Return the [x, y] coordinate for the center point of the cell that contains the specified text.  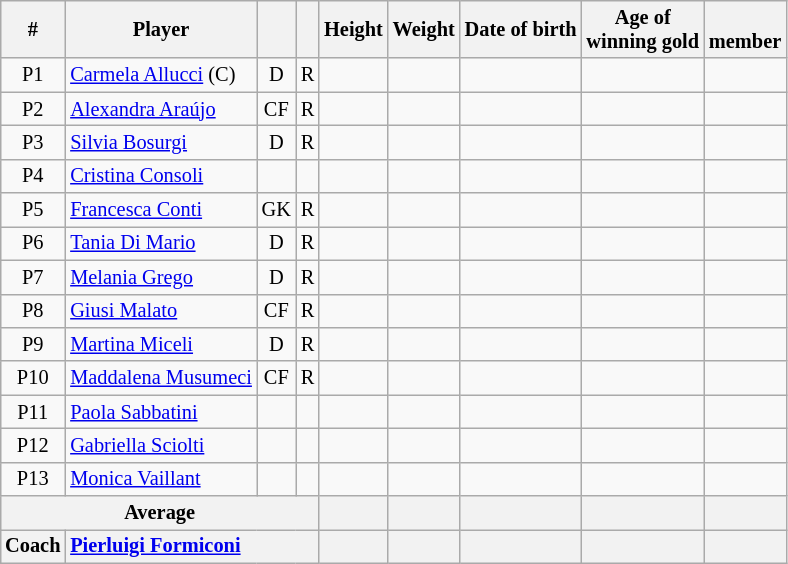
P11 [32, 412]
# [32, 29]
Player [160, 29]
Height [354, 29]
Cristina Consoli [160, 176]
P2 [32, 109]
P1 [32, 75]
Alexandra Araújo [160, 109]
Giusi Malato [160, 311]
GK [276, 210]
P7 [32, 277]
Monica Vaillant [160, 479]
Date of birth [521, 29]
P5 [32, 210]
Coach [32, 546]
P3 [32, 142]
P10 [32, 378]
Gabriella Sciolti [160, 445]
Carmela Allucci (C) [160, 75]
member [745, 29]
P6 [32, 243]
Melania Grego [160, 277]
P8 [32, 311]
P9 [32, 344]
P4 [32, 176]
Paola Sabbatini [160, 412]
Martina Miceli [160, 344]
P13 [32, 479]
Francesca Conti [160, 210]
Pierluigi Formiconi [192, 546]
Tania Di Mario [160, 243]
P12 [32, 445]
Age ofwinning gold [643, 29]
Weight [424, 29]
Silvia Bosurgi [160, 142]
Average [160, 513]
Maddalena Musumeci [160, 378]
